From the cell containing the given text, extract its center point as [X, Y] coordinate. 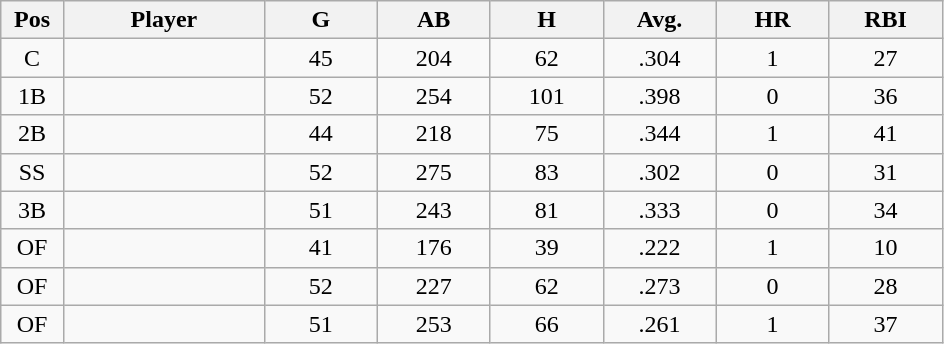
.261 [660, 324]
.333 [660, 210]
243 [434, 210]
75 [546, 134]
44 [320, 134]
.304 [660, 58]
28 [886, 286]
RBI [886, 20]
275 [434, 172]
1B [32, 96]
Avg. [660, 20]
.222 [660, 248]
81 [546, 210]
10 [886, 248]
.273 [660, 286]
101 [546, 96]
C [32, 58]
31 [886, 172]
227 [434, 286]
218 [434, 134]
HR [772, 20]
Player [164, 20]
AB [434, 20]
66 [546, 324]
37 [886, 324]
36 [886, 96]
Pos [32, 20]
H [546, 20]
83 [546, 172]
27 [886, 58]
39 [546, 248]
SS [32, 172]
45 [320, 58]
.344 [660, 134]
176 [434, 248]
254 [434, 96]
G [320, 20]
204 [434, 58]
2B [32, 134]
3B [32, 210]
34 [886, 210]
.398 [660, 96]
253 [434, 324]
.302 [660, 172]
